Locate the cell with the specified text and output its [X, Y] center coordinate. 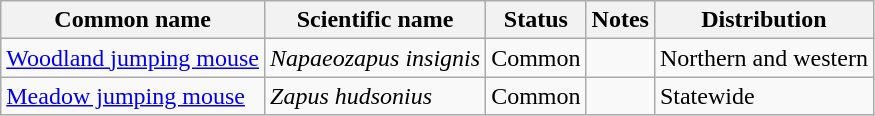
Zapus hudsonius [376, 96]
Status [536, 20]
Northern and western [764, 58]
Napaeozapus insignis [376, 58]
Distribution [764, 20]
Scientific name [376, 20]
Notes [620, 20]
Statewide [764, 96]
Woodland jumping mouse [133, 58]
Meadow jumping mouse [133, 96]
Common name [133, 20]
